Output the [X, Y] coordinate of the center of the cell containing the given text.  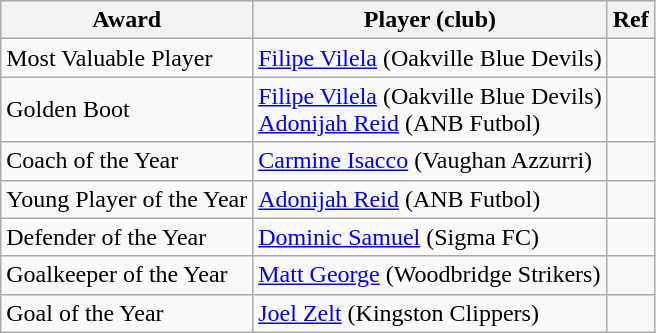
Filipe Vilela (Oakville Blue Devils)Adonijah Reid (ANB Futbol) [430, 110]
Ref [630, 20]
Player (club) [430, 20]
Coach of the Year [127, 161]
Carmine Isacco (Vaughan Azzurri) [430, 161]
Goalkeeper of the Year [127, 275]
Matt George (Woodbridge Strikers) [430, 275]
Joel Zelt (Kingston Clippers) [430, 313]
Adonijah Reid (ANB Futbol) [430, 199]
Filipe Vilela (Oakville Blue Devils) [430, 58]
Most Valuable Player [127, 58]
Young Player of the Year [127, 199]
Defender of the Year [127, 237]
Dominic Samuel (Sigma FC) [430, 237]
Award [127, 20]
Goal of the Year [127, 313]
Golden Boot [127, 110]
